Identify which cell holds the provided text, then report its [X, Y] central coordinate. 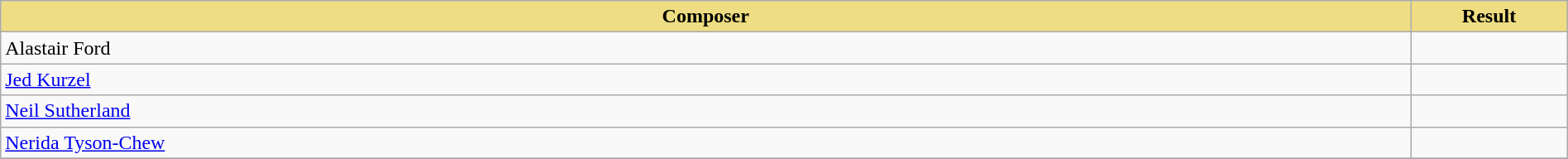
Jed Kurzel [706, 79]
Composer [706, 17]
Result [1489, 17]
Neil Sutherland [706, 111]
Alastair Ford [706, 48]
Nerida Tyson-Chew [706, 142]
